Find where the given text appears and provide that cell's center as (x, y) coordinate. 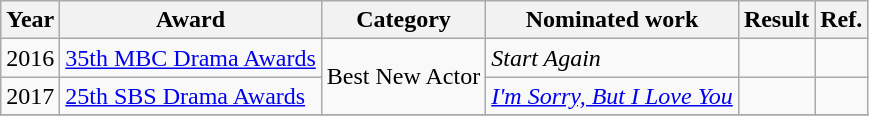
Ref. (842, 20)
35th MBC Drama Awards (191, 58)
Category (403, 20)
2017 (30, 96)
Year (30, 20)
25th SBS Drama Awards (191, 96)
Start Again (612, 58)
Result (776, 20)
I'm Sorry, But I Love You (612, 96)
2016 (30, 58)
Best New Actor (403, 77)
Award (191, 20)
Nominated work (612, 20)
